Search for the cell housing the specified text and yield its (x, y) center coordinate. 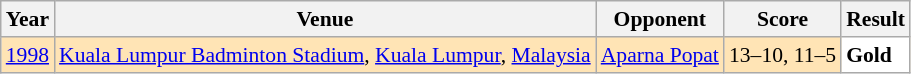
Year (28, 19)
Score (782, 19)
Opponent (660, 19)
Kuala Lumpur Badminton Stadium, Kuala Lumpur, Malaysia (325, 55)
1998 (28, 55)
Gold (876, 55)
Venue (325, 19)
Result (876, 19)
Aparna Popat (660, 55)
13–10, 11–5 (782, 55)
